Capture the cell that displays the provided text and extract its (x, y) central coordinate. 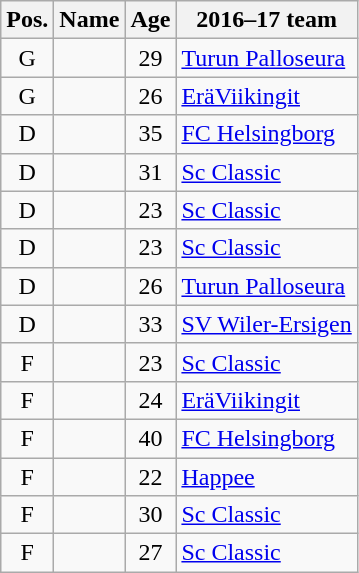
30 (150, 515)
35 (150, 134)
22 (150, 477)
SV Wiler-Ersigen (266, 324)
31 (150, 172)
Happee (266, 477)
27 (150, 553)
29 (150, 58)
33 (150, 324)
Pos. (28, 20)
40 (150, 438)
Age (150, 20)
Name (90, 20)
2016–17 team (266, 20)
24 (150, 400)
